Scan for the cell matching the given text and deliver its [x, y] coordinate at center. 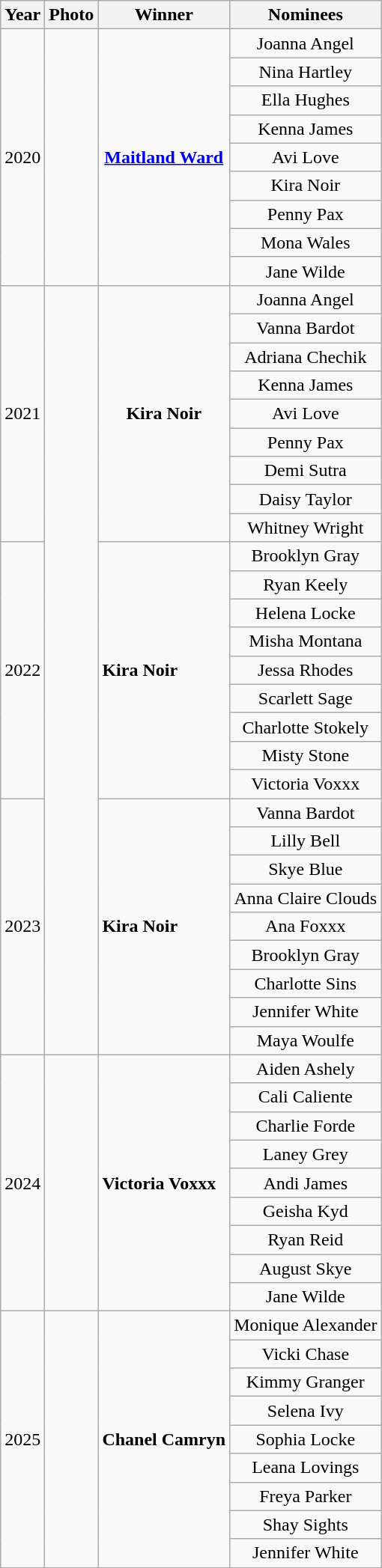
Andi James [306, 1183]
Daisy Taylor [306, 499]
Mona Wales [306, 242]
Year [22, 15]
Ella Hughes [306, 100]
Charlotte Sins [306, 983]
Nina Hartley [306, 72]
Demi Sutra [306, 471]
Anna Claire Clouds [306, 898]
Leana Lovings [306, 1468]
Winner [164, 15]
Lilly Bell [306, 841]
2022 [22, 671]
Freya Parker [306, 1496]
2025 [22, 1440]
Ana Foxxx [306, 927]
Geisha Kyd [306, 1211]
Ryan Reid [306, 1239]
Misha Montana [306, 641]
2024 [22, 1183]
Nominees [306, 15]
Maya Woulfe [306, 1040]
Skye Blue [306, 870]
Photo [72, 15]
Cali Caliente [306, 1097]
Charlie Forde [306, 1126]
Laney Grey [306, 1154]
Sophia Locke [306, 1439]
Helena Locke [306, 613]
2023 [22, 927]
Adriana Chechik [306, 357]
Misty Stone [306, 755]
Monique Alexander [306, 1326]
Charlotte Stokely [306, 727]
Kimmy Granger [306, 1382]
Selena Ivy [306, 1411]
Vicki Chase [306, 1354]
2020 [22, 157]
Scarlett Sage [306, 698]
2021 [22, 413]
Aiden Ashely [306, 1069]
Jessa Rhodes [306, 670]
August Skye [306, 1269]
Ryan Keely [306, 585]
Shay Sights [306, 1525]
Chanel Camryn [164, 1440]
Maitland Ward [164, 157]
Whitney Wright [306, 528]
